Provide the (x, y) coordinate of the cell's center where the given text is located.  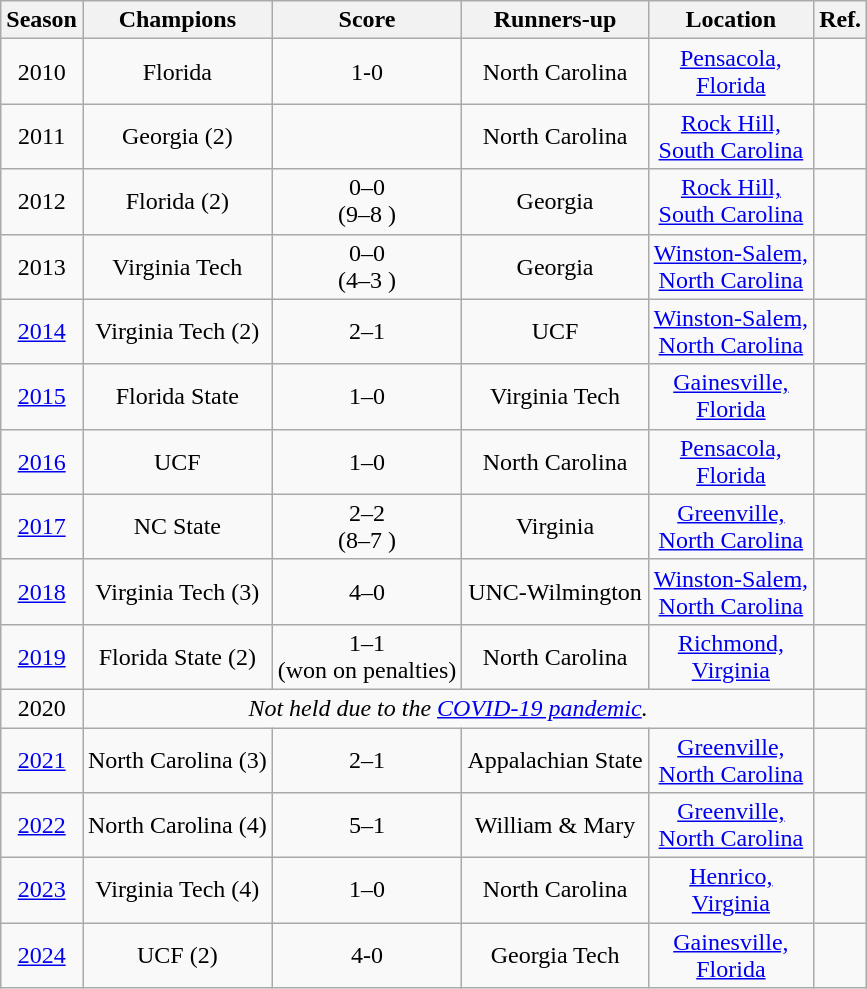
Season (42, 20)
2018 (42, 592)
UNC-Wilmington (555, 592)
Richmond,Virginia (730, 656)
2014 (42, 332)
Georgia (2) (177, 136)
0–0 (4–3 ) (367, 266)
0–0 (9–8 ) (367, 202)
Georgia Tech (555, 956)
2016 (42, 462)
2012 (42, 202)
Florida (177, 72)
2015 (42, 396)
2010 (42, 72)
Score (367, 20)
Florida State (177, 396)
Florida (2) (177, 202)
Virginia Tech (3) (177, 592)
2013 (42, 266)
2022 (42, 826)
Champions (177, 20)
Virginia (555, 526)
North Carolina (3) (177, 760)
4-0 (367, 956)
1-0 (367, 72)
5–1 (367, 826)
North Carolina (4) (177, 826)
Not held due to the COVID-19 pandemic. (448, 708)
Appalachian State (555, 760)
2023 (42, 890)
UCF (2) (177, 956)
Runners-up (555, 20)
2017 (42, 526)
4–0 (367, 592)
Henrico,Virginia (730, 890)
1–1 (won on penalties) (367, 656)
Virginia Tech (4) (177, 890)
Florida State (2) (177, 656)
Virginia Tech (2) (177, 332)
2024 (42, 956)
2021 (42, 760)
William & Mary (555, 826)
2019 (42, 656)
NC State (177, 526)
2–2 (8–7 ) (367, 526)
Location (730, 20)
2020 (42, 708)
2011 (42, 136)
Ref. (840, 20)
